Determine the (X, Y) coordinate at the center of the cell enclosing the given text.  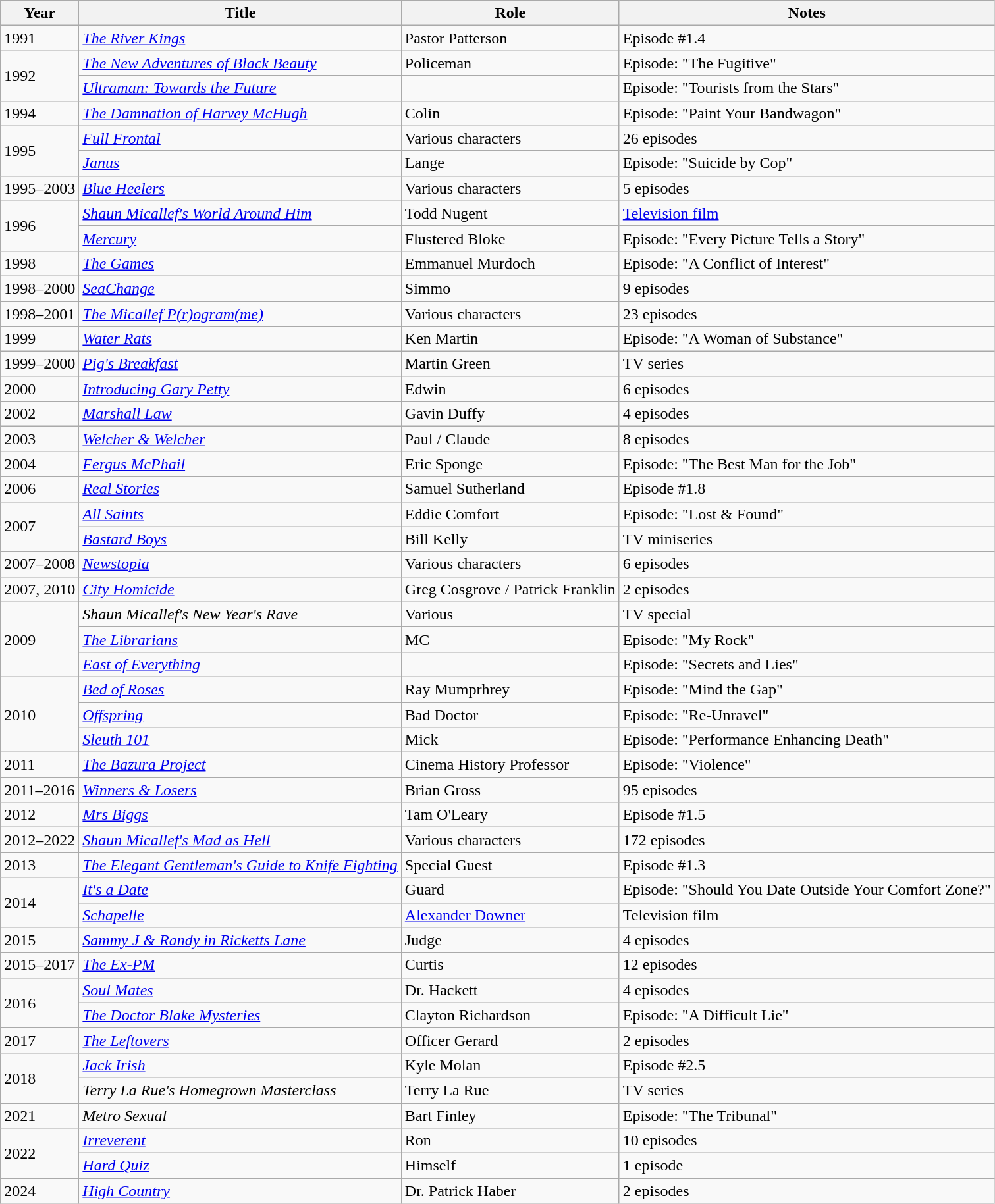
Shaun Micallef's Mad as Hell (240, 840)
Schapelle (240, 915)
The Damnation of Harvey McHugh (240, 113)
Special Guest (510, 865)
Dr. Hackett (510, 990)
Role (510, 13)
Mick (510, 740)
1992 (40, 76)
Janus (240, 163)
Episode: "Every Picture Tells a Story" (807, 238)
Metro Sexual (240, 1116)
1998–2001 (40, 314)
2006 (40, 489)
2015 (40, 940)
Title (240, 13)
SeaChange (240, 288)
2000 (40, 389)
Episode: "Should You Date Outside Your Comfort Zone?" (807, 890)
2014 (40, 903)
Welcher & Welcher (240, 439)
2003 (40, 439)
Fergus McPhail (240, 464)
Ultraman: Towards the Future (240, 88)
Blue Heelers (240, 188)
All Saints (240, 514)
2009 (40, 639)
Notes (807, 13)
The Bazura Project (240, 765)
Bad Doctor (510, 714)
Mercury (240, 238)
East of Everything (240, 664)
Judge (510, 940)
Offspring (240, 714)
Irreverent (240, 1141)
2007–2008 (40, 564)
Policeman (510, 63)
Ron (510, 1141)
1998–2000 (40, 288)
2012–2022 (40, 840)
City Homicide (240, 589)
Episode #1.8 (807, 489)
Himself (510, 1166)
Episode: "Lost & Found" (807, 514)
Kyle Molan (510, 1065)
Cinema History Professor (510, 765)
1995–2003 (40, 188)
Lange (510, 163)
The Games (240, 263)
9 episodes (807, 288)
Shaun Micallef's World Around Him (240, 213)
Various (510, 614)
Jack Irish (240, 1065)
8 episodes (807, 439)
Officer Gerard (510, 1040)
Year (40, 13)
Hard Quiz (240, 1166)
Guard (510, 890)
1999–2000 (40, 364)
Episode: "The Best Man for the Job" (807, 464)
Episode #1.5 (807, 815)
23 episodes (807, 314)
The Micallef P(r)ogram(me) (240, 314)
Emmanuel Murdoch (510, 263)
Flustered Bloke (510, 238)
Episode: "Secrets and Lies" (807, 664)
Episode: "Re-Unravel" (807, 714)
Sammy J & Randy in Ricketts Lane (240, 940)
2024 (40, 1191)
2016 (40, 1003)
Sleuth 101 (240, 740)
1991 (40, 38)
Episode: "Tourists from the Stars" (807, 88)
Newstopia (240, 564)
1999 (40, 339)
Eric Sponge (510, 464)
2012 (40, 815)
Real Stories (240, 489)
Dr. Patrick Haber (510, 1191)
2022 (40, 1153)
Brian Gross (510, 790)
Edwin (510, 389)
Greg Cosgrove / Patrick Franklin (510, 589)
1998 (40, 263)
The Doctor Blake Mysteries (240, 1015)
Terry La Rue's Homegrown Masterclass (240, 1090)
Marshall Law (240, 414)
Episode: "My Rock" (807, 639)
2017 (40, 1040)
The Ex-PM (240, 965)
The River Kings (240, 38)
2004 (40, 464)
95 episodes (807, 790)
1996 (40, 226)
The Librarians (240, 639)
2010 (40, 714)
2013 (40, 865)
2011–2016 (40, 790)
Bill Kelly (510, 539)
2021 (40, 1116)
Episode: "The Tribunal" (807, 1116)
Paul / Claude (510, 439)
10 episodes (807, 1141)
TV special (807, 614)
The Leftovers (240, 1040)
5 episodes (807, 188)
Tam O'Leary (510, 815)
2007 (40, 527)
Ray Mumprhrey (510, 689)
2018 (40, 1078)
1994 (40, 113)
Shaun Micallef's New Year's Rave (240, 614)
1 episode (807, 1166)
Episode: "A Conflict of Interest" (807, 263)
Colin (510, 113)
TV miniseries (807, 539)
Todd Nugent (510, 213)
Alexander Downer (510, 915)
Mrs Biggs (240, 815)
Episode: "Performance Enhancing Death" (807, 740)
Water Rats (240, 339)
Episode: "The Fugitive" (807, 63)
Introducing Gary Petty (240, 389)
Winners & Losers (240, 790)
Eddie Comfort (510, 514)
2002 (40, 414)
Gavin Duffy (510, 414)
172 episodes (807, 840)
Soul Mates (240, 990)
Bart Finley (510, 1116)
Curtis (510, 965)
12 episodes (807, 965)
High Country (240, 1191)
Episode #2.5 (807, 1065)
The New Adventures of Black Beauty (240, 63)
Episode: "Mind the Gap" (807, 689)
Episode: "Violence" (807, 765)
Bed of Roses (240, 689)
Episode #1.4 (807, 38)
Clayton Richardson (510, 1015)
Terry La Rue (510, 1090)
Full Frontal (240, 138)
1995 (40, 151)
Bastard Boys (240, 539)
MC (510, 639)
Martin Green (510, 364)
2007, 2010 (40, 589)
Pastor Patterson (510, 38)
Episode: "A Difficult Lie" (807, 1015)
Episode: "Suicide by Cop" (807, 163)
26 episodes (807, 138)
2015–2017 (40, 965)
It's a Date (240, 890)
Pig's Breakfast (240, 364)
Episode: "Paint Your Bandwagon" (807, 113)
Samuel Sutherland (510, 489)
2011 (40, 765)
The Elegant Gentleman's Guide to Knife Fighting (240, 865)
Episode: "A Woman of Substance" (807, 339)
Episode #1.3 (807, 865)
Simmo (510, 288)
Ken Martin (510, 339)
